Detect which cell encompasses the target text, then output its [X, Y] center coordinate. 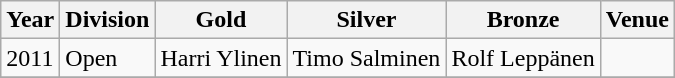
Year [30, 20]
Gold [221, 20]
Bronze [523, 20]
Harri Ylinen [221, 58]
Open [108, 58]
Timo Salminen [366, 58]
Silver [366, 20]
Rolf Leppänen [523, 58]
2011 [30, 58]
Division [108, 20]
Venue [637, 20]
